Provide the (X, Y) coordinate of the cell's center where the given text is located.  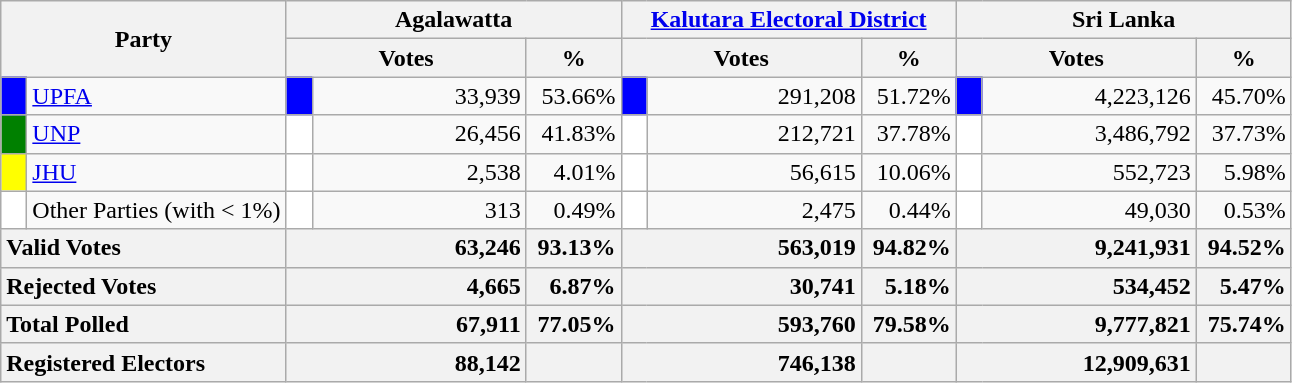
Agalawatta (454, 20)
Rejected Votes (144, 286)
2,475 (754, 210)
45.70% (1244, 96)
6.87% (574, 286)
5.47% (1244, 286)
5.18% (908, 286)
3,486,792 (1089, 134)
79.58% (908, 324)
63,246 (406, 248)
2,538 (419, 172)
0.44% (908, 210)
Registered Electors (144, 362)
53.66% (574, 96)
Other Parties (with < 1%) (156, 210)
Valid Votes (144, 248)
552,723 (1089, 172)
94.82% (908, 248)
UPFA (156, 96)
4.01% (574, 172)
26,456 (419, 134)
534,452 (1076, 286)
0.49% (574, 210)
30,741 (741, 286)
593,760 (741, 324)
4,665 (406, 286)
77.05% (574, 324)
9,777,821 (1076, 324)
12,909,631 (1076, 362)
51.72% (908, 96)
Total Polled (144, 324)
UNP (156, 134)
Sri Lanka (1124, 20)
49,030 (1089, 210)
88,142 (406, 362)
37.73% (1244, 134)
33,939 (419, 96)
563,019 (741, 248)
41.83% (574, 134)
4,223,126 (1089, 96)
291,208 (754, 96)
10.06% (908, 172)
0.53% (1244, 210)
37.78% (908, 134)
9,241,931 (1076, 248)
93.13% (574, 248)
JHU (156, 172)
746,138 (741, 362)
Kalutara Electoral District (788, 20)
212,721 (754, 134)
Party (144, 39)
5.98% (1244, 172)
94.52% (1244, 248)
75.74% (1244, 324)
67,911 (406, 324)
313 (419, 210)
56,615 (754, 172)
